Locate the cell with the specified text and output its (X, Y) center coordinate. 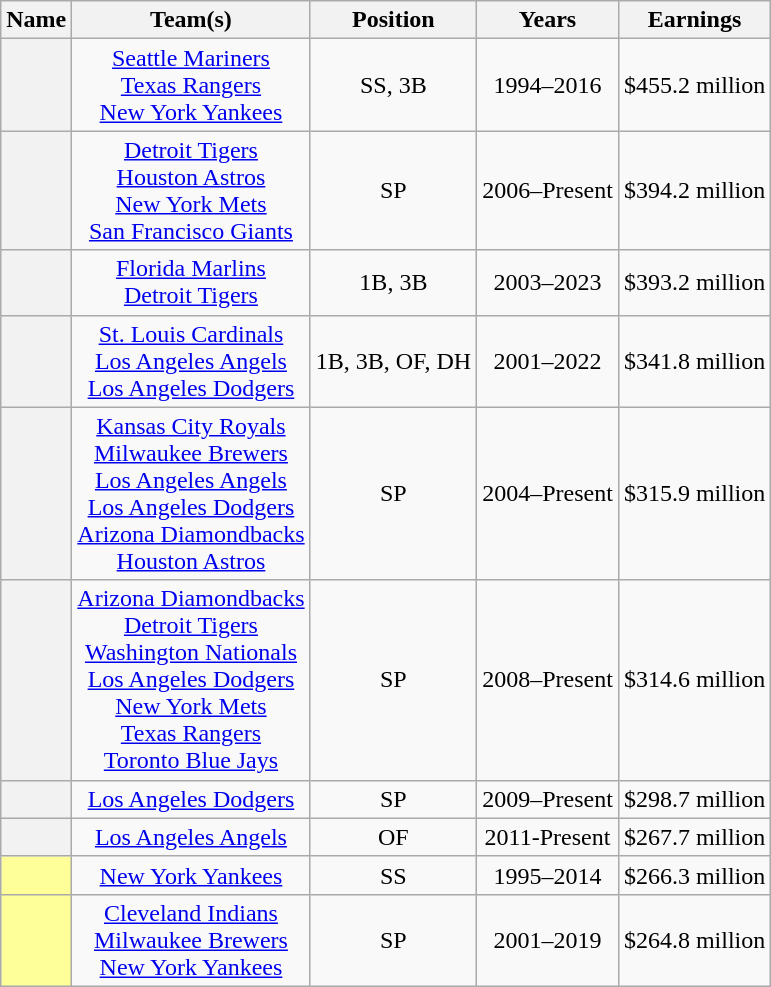
2011-Present (548, 837)
$266.3 million (694, 875)
$267.7 million (694, 837)
$298.7 million (694, 799)
1994–2016 (548, 85)
Seattle MarinersTexas RangersNew York Yankees (191, 85)
Los Angeles Angels (191, 837)
Detroit TigersHouston AstrosNew York MetsSan Francisco Giants (191, 190)
2006–Present (548, 190)
Team(s) (191, 20)
OF (393, 837)
2003–2023 (548, 282)
1B, 3B (393, 282)
2009–Present (548, 799)
2001–2019 (548, 940)
Cleveland IndiansMilwaukee BrewersNew York Yankees (191, 940)
Kansas City RoyalsMilwaukee BrewersLos Angeles AngelsLos Angeles DodgersArizona DiamondbacksHouston Astros (191, 494)
$341.8 million (694, 361)
Earnings (694, 20)
$455.2 million (694, 85)
1995–2014 (548, 875)
Years (548, 20)
2004–Present (548, 494)
New York Yankees (191, 875)
St. Louis CardinalsLos Angeles AngelsLos Angeles Dodgers (191, 361)
SS (393, 875)
$264.8 million (694, 940)
$393.2 million (694, 282)
Los Angeles Dodgers (191, 799)
SS, 3B (393, 85)
Position (393, 20)
1B, 3B, OF, DH (393, 361)
2008–Present (548, 680)
Arizona DiamondbacksDetroit TigersWashington NationalsLos Angeles DodgersNew York MetsTexas RangersToronto Blue Jays (191, 680)
$314.6 million (694, 680)
$315.9 million (694, 494)
Florida MarlinsDetroit Tigers (191, 282)
2001–2022 (548, 361)
$394.2 million (694, 190)
Name (36, 20)
